Determine the [x, y] coordinate at the center of the cell enclosing the given text.  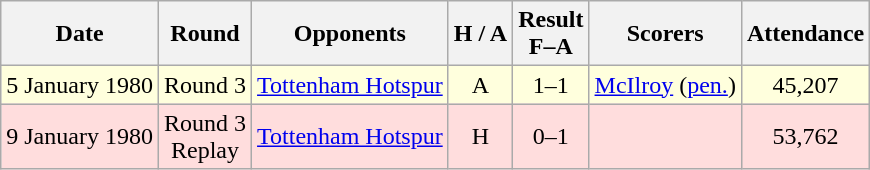
45,207 [805, 85]
5 January 1980 [80, 85]
Round [204, 34]
Opponents [350, 34]
Round 3 [204, 85]
53,762 [805, 136]
Scorers [665, 34]
9 January 1980 [80, 136]
Attendance [805, 34]
0–1 [551, 136]
ResultF–A [551, 34]
McIlroy (pen.) [665, 85]
H / A [480, 34]
A [480, 85]
1–1 [551, 85]
H [480, 136]
Date [80, 34]
Round 3Replay [204, 136]
